Identify which cell holds the provided text, then report its (X, Y) central coordinate. 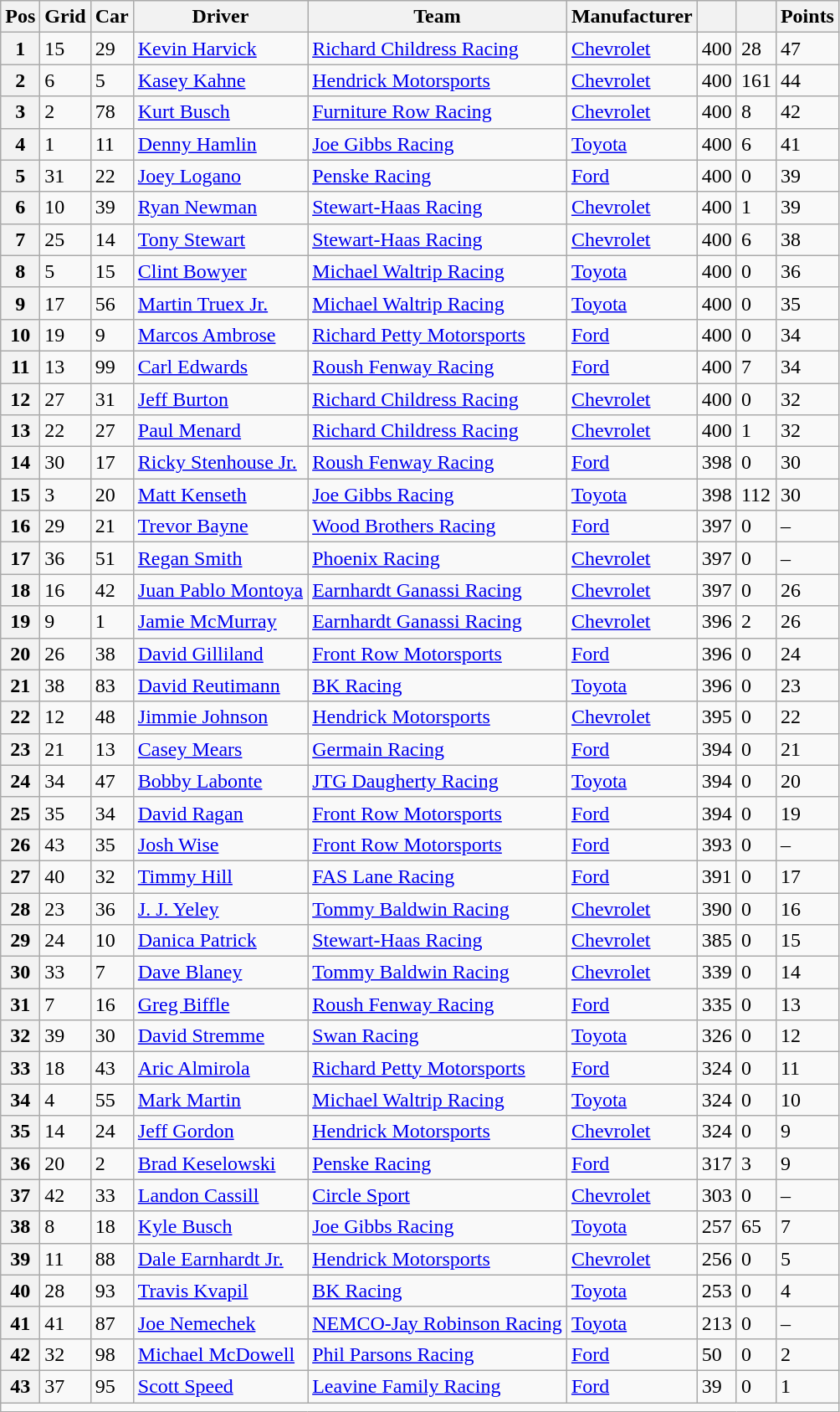
51 (112, 558)
Timmy Hill (220, 876)
93 (112, 1291)
Juan Pablo Montoya (220, 590)
Car (112, 17)
Josh Wise (220, 845)
Kevin Harvick (220, 49)
Circle Sport (438, 1195)
Points (807, 17)
Dave Blaney (220, 973)
Joe Nemechek (220, 1322)
Martin Truex Jr. (220, 303)
Joey Logano (220, 176)
Furniture Row Racing (438, 112)
98 (112, 1354)
Jeff Burton (220, 399)
Jamie McMurray (220, 622)
55 (112, 1100)
339 (716, 973)
Tony Stewart (220, 239)
56 (112, 303)
Scott Speed (220, 1386)
50 (716, 1354)
257 (716, 1227)
Denny Hamlin (220, 144)
48 (112, 717)
David Gilliland (220, 654)
335 (716, 1004)
112 (756, 495)
Driver (220, 17)
317 (716, 1163)
JTG Daugherty Racing (438, 781)
83 (112, 685)
Greg Biffle (220, 1004)
99 (112, 367)
NEMCO-Jay Robinson Racing (438, 1322)
395 (716, 717)
Jimmie Johnson (220, 717)
390 (716, 908)
65 (756, 1227)
Landon Cassill (220, 1195)
Brad Keselowski (220, 1163)
Kyle Busch (220, 1227)
385 (716, 941)
Carl Edwards (220, 367)
Leavine Family Racing (438, 1386)
David Ragan (220, 813)
Marcos Ambrose (220, 335)
Regan Smith (220, 558)
Germain Racing (438, 749)
253 (716, 1291)
Pos (20, 17)
Wood Brothers Racing (438, 526)
Ryan Newman (220, 208)
Danica Patrick (220, 941)
Jeff Gordon (220, 1132)
Matt Kenseth (220, 495)
Bobby Labonte (220, 781)
David Reutimann (220, 685)
Kurt Busch (220, 112)
88 (112, 1259)
Travis Kvapil (220, 1291)
Casey Mears (220, 749)
161 (756, 80)
Mark Martin (220, 1100)
Aric Almirola (220, 1068)
303 (716, 1195)
FAS Lane Racing (438, 876)
Grid (65, 17)
44 (807, 80)
Phil Parsons Racing (438, 1354)
J. J. Yeley (220, 908)
Team (438, 17)
326 (716, 1036)
391 (716, 876)
213 (716, 1322)
95 (112, 1386)
Paul Menard (220, 431)
Michael McDowell (220, 1354)
Clint Bowyer (220, 271)
Kasey Kahne (220, 80)
Trevor Bayne (220, 526)
Swan Racing (438, 1036)
87 (112, 1322)
Manufacturer (632, 17)
David Stremme (220, 1036)
256 (716, 1259)
Dale Earnhardt Jr. (220, 1259)
78 (112, 112)
Ricky Stenhouse Jr. (220, 463)
Phoenix Racing (438, 558)
393 (716, 845)
